Determine the (X, Y) coordinate at the center of the cell enclosing the given text.  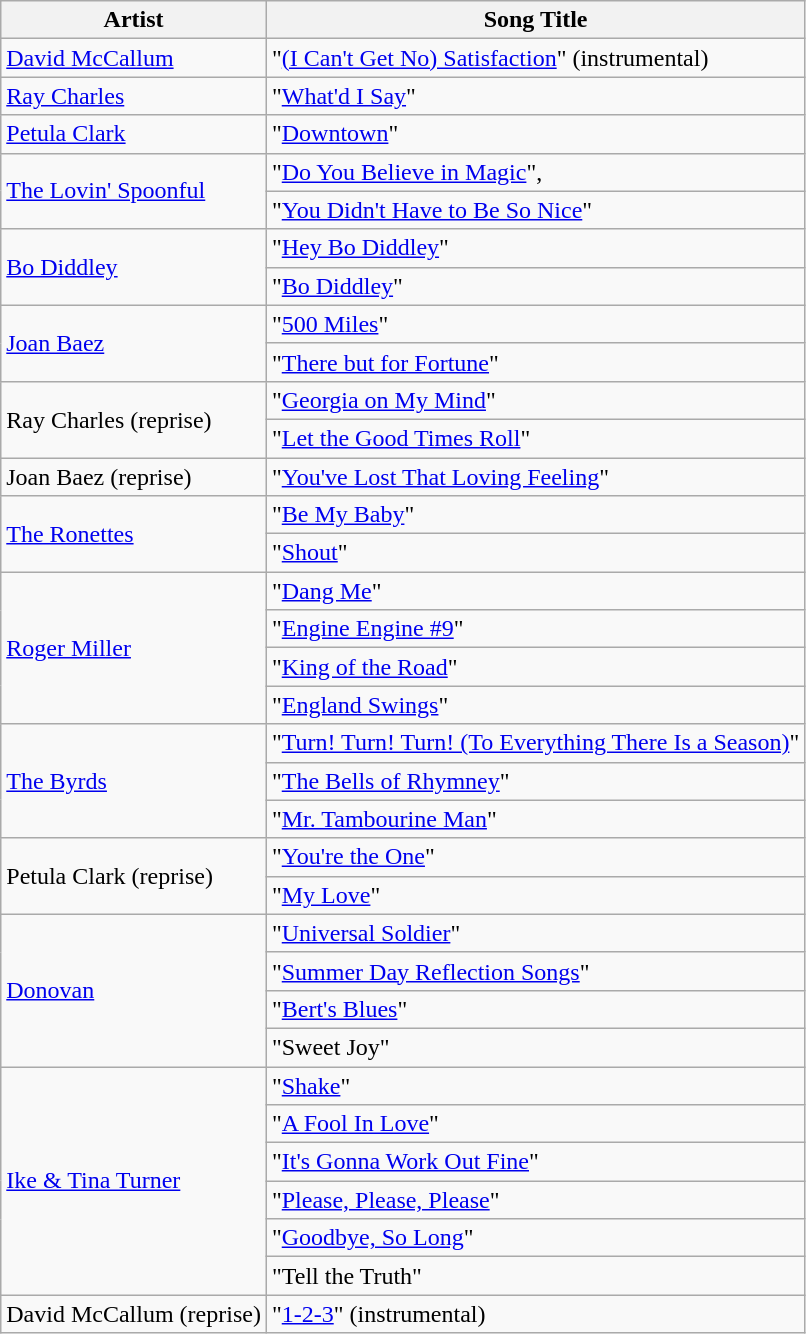
"Bo Diddley" (535, 286)
Ray Charles (134, 96)
"500 Miles" (535, 324)
Petula Clark (134, 134)
Roger Miller (134, 648)
"You're the One" (535, 857)
Petula Clark (reprise) (134, 876)
"A Fool In Love" (535, 1124)
"Mr. Tambourine Man" (535, 819)
"You've Lost That Loving Feeling" (535, 477)
"My Love" (535, 895)
"Be My Baby" (535, 515)
"Hey Bo Diddley" (535, 248)
"King of the Road" (535, 667)
The Ronettes (134, 534)
"Dang Me" (535, 591)
"Georgia on My Mind" (535, 400)
"Universal Soldier" (535, 933)
Ray Charles (reprise) (134, 419)
Artist (134, 20)
Ike & Tina Turner (134, 1180)
"Bert's Blues" (535, 1009)
"Engine Engine #9" (535, 629)
"What'd I Say" (535, 96)
"Sweet Joy" (535, 1047)
"Downtown" (535, 134)
Joan Baez (reprise) (134, 477)
"1-2-3" (instrumental) (535, 1314)
Song Title (535, 20)
"It's Gonna Work Out Fine" (535, 1162)
"The Bells of Rhymney" (535, 781)
Bo Diddley (134, 267)
"Tell the Truth" (535, 1276)
The Lovin' Spoonful (134, 191)
Donovan (134, 990)
"Let the Good Times Roll" (535, 438)
"(I Can't Get No) Satisfaction" (instrumental) (535, 58)
David McCallum (reprise) (134, 1314)
"Shout" (535, 553)
"Please, Please, Please" (535, 1200)
"Shake" (535, 1085)
"There but for Fortune" (535, 362)
"You Didn't Have to Be So Nice" (535, 210)
David McCallum (134, 58)
"Do You Believe in Magic", (535, 172)
"Turn! Turn! Turn! (To Everything There Is a Season)" (535, 743)
"Summer Day Reflection Songs" (535, 971)
Joan Baez (134, 343)
"Goodbye, So Long" (535, 1238)
The Byrds (134, 781)
"England Swings" (535, 705)
